Extract the [x, y] coordinate from the center of the cell holding the provided text.  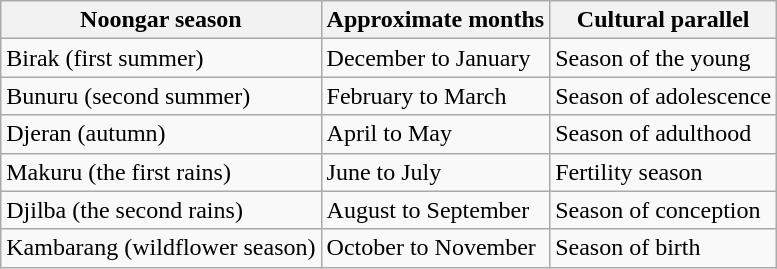
Approximate months [436, 20]
Djeran (autumn) [161, 134]
April to May [436, 134]
February to March [436, 96]
Noongar season [161, 20]
Season of adulthood [664, 134]
Fertility season [664, 172]
Season of birth [664, 248]
August to September [436, 210]
Season of the young [664, 58]
Makuru (the first rains) [161, 172]
Djilba (the second rains) [161, 210]
December to January [436, 58]
Kambarang (wildflower season) [161, 248]
October to November [436, 248]
Bunuru (second summer) [161, 96]
June to July [436, 172]
Season of adolescence [664, 96]
Birak (first summer) [161, 58]
Cultural parallel [664, 20]
Season of conception [664, 210]
